Find where the given text appears and provide that cell's center as (X, Y) coordinate. 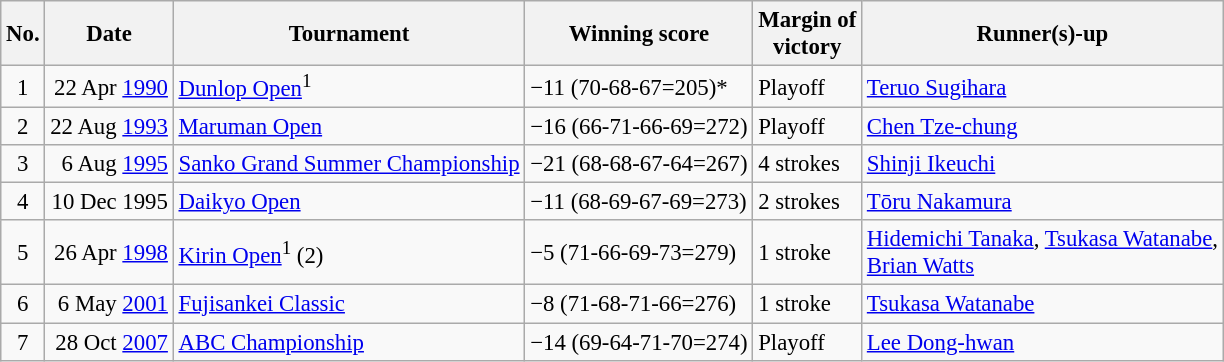
6 May 2001 (109, 304)
Sanko Grand Summer Championship (349, 164)
Dunlop Open1 (349, 87)
No. (23, 34)
5 (23, 252)
22 Apr 1990 (109, 87)
4 (23, 202)
−11 (68-69-67-69=273) (639, 202)
−8 (71-68-71-66=276) (639, 304)
7 (23, 342)
−5 (71-66-69-73=279) (639, 252)
3 (23, 164)
Tsukasa Watanabe (1043, 304)
Tōru Nakamura (1043, 202)
26 Apr 1998 (109, 252)
ABC Championship (349, 342)
−16 (66-71-66-69=272) (639, 127)
4 strokes (808, 164)
Runner(s)-up (1043, 34)
Kirin Open1 (2) (349, 252)
Daikyo Open (349, 202)
2 strokes (808, 202)
Chen Tze-chung (1043, 127)
Shinji Ikeuchi (1043, 164)
Tournament (349, 34)
6 (23, 304)
−21 (68-68-67-64=267) (639, 164)
−14 (69-64-71-70=274) (639, 342)
Winning score (639, 34)
Hidemichi Tanaka, Tsukasa Watanabe, Brian Watts (1043, 252)
Teruo Sugihara (1043, 87)
Margin ofvictory (808, 34)
1 (23, 87)
22 Aug 1993 (109, 127)
10 Dec 1995 (109, 202)
Lee Dong-hwan (1043, 342)
2 (23, 127)
Date (109, 34)
Fujisankei Classic (349, 304)
Maruman Open (349, 127)
−11 (70-68-67=205)* (639, 87)
6 Aug 1995 (109, 164)
28 Oct 2007 (109, 342)
